Identify which cell holds the provided text, then report its [X, Y] central coordinate. 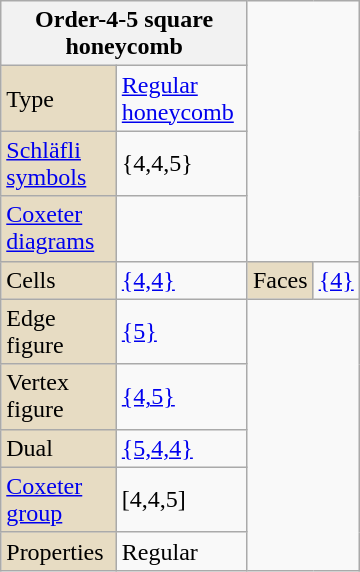
Properties [59, 551]
Schläfli symbols [59, 164]
Vertex figure [59, 396]
{5,4,4} [182, 448]
Regular honeycomb [182, 98]
Coxeter diagrams [59, 228]
Order-4-5 square honeycomb [124, 34]
Coxeter group [59, 500]
Faces [280, 280]
Dual [59, 448]
{5} [182, 332]
Edge figure [59, 332]
{4} [336, 280]
Cells [59, 280]
Type [59, 98]
{4,4} [182, 280]
Regular [182, 551]
{4,4,5} [182, 164]
{4,5} [182, 396]
[4,4,5] [182, 500]
